Search for the cell housing the specified text and yield its (x, y) center coordinate. 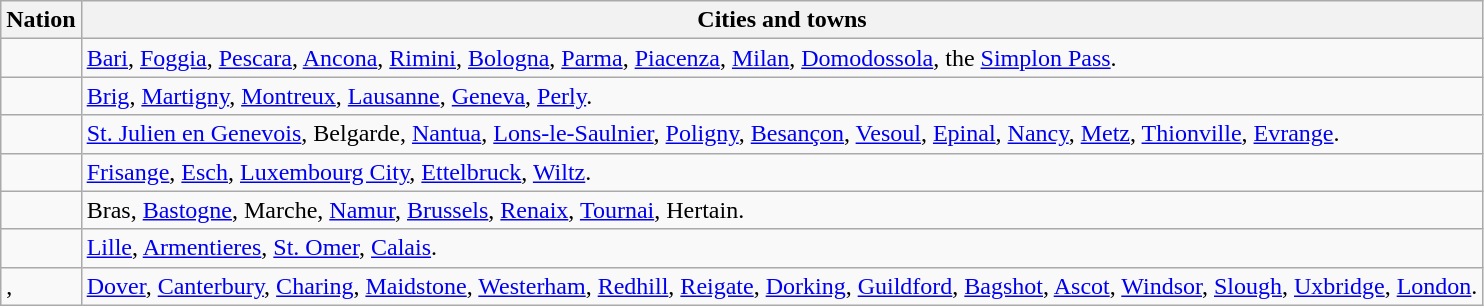
Frisange, Esch, Luxembourg City, Ettelbruck, Wiltz. (782, 172)
Bras, Bastogne, Marche, Namur, Brussels, Renaix, Tournai, Hertain. (782, 210)
St. Julien en Genevois, Belgarde, Nantua, Lons-le-Saulnier, Poligny, Besançon, Vesoul, Epinal, Nancy, Metz, Thionville, Evrange. (782, 134)
, (41, 286)
Nation (41, 20)
Lille, Armentieres, St. Omer, Calais. (782, 248)
Dover, Canterbury, Charing, Maidstone, Westerham, Redhill, Reigate, Dorking, Guildford, Bagshot, Ascot, Windsor, Slough, Uxbridge, London. (782, 286)
Bari, Foggia, Pescara, Ancona, Rimini, Bologna, Parma, Piacenza, Milan, Domodossola, the Simplon Pass. (782, 58)
Brig, Martigny, Montreux, Lausanne, Geneva, Perly. (782, 96)
Cities and towns (782, 20)
